Detect which cell encompasses the target text, then output its (x, y) center coordinate. 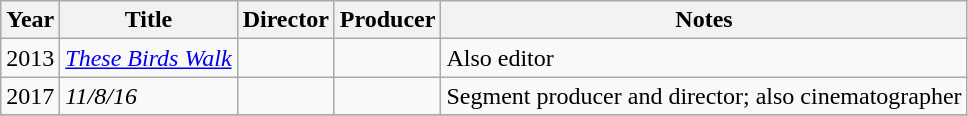
Also editor (704, 58)
Producer (388, 20)
Year (30, 20)
These Birds Walk (148, 58)
Director (286, 20)
2017 (30, 96)
Segment producer and director; also cinematographer (704, 96)
11/8/16 (148, 96)
Title (148, 20)
Notes (704, 20)
2013 (30, 58)
